Identify which cell holds the provided text, then report its [X, Y] central coordinate. 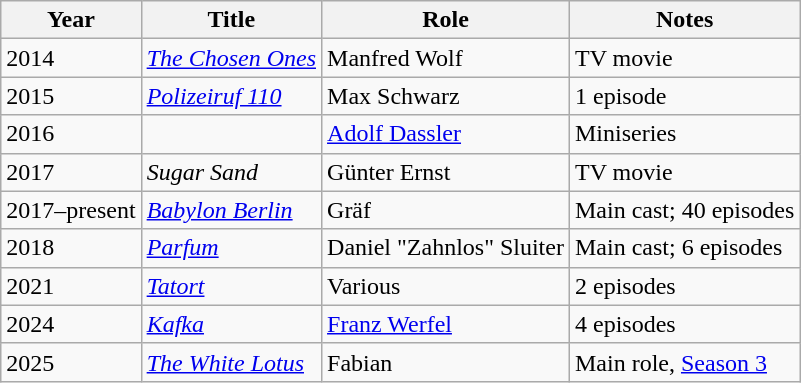
Sugar Sand [231, 172]
Parfum [231, 248]
1 episode [684, 96]
Notes [684, 20]
2017–present [71, 210]
Franz Werfel [446, 324]
Adolf Dassler [446, 134]
Main role, Season 3 [684, 362]
Main cast; 40 episodes [684, 210]
Babylon Berlin [231, 210]
Günter Ernst [446, 172]
The Chosen Ones [231, 58]
2024 [71, 324]
2 episodes [684, 286]
2018 [71, 248]
2016 [71, 134]
Role [446, 20]
Various [446, 286]
The White Lotus [231, 362]
2014 [71, 58]
Main cast; 6 episodes [684, 248]
Fabian [446, 362]
2015 [71, 96]
2021 [71, 286]
Polizeiruf 110 [231, 96]
2017 [71, 172]
Miniseries [684, 134]
Tatort [231, 286]
Title [231, 20]
Gräf [446, 210]
Daniel "Zahnlos" Sluiter [446, 248]
Year [71, 20]
Manfred Wolf [446, 58]
4 episodes [684, 324]
2025 [71, 362]
Max Schwarz [446, 96]
Kafka [231, 324]
